Return the (X, Y) coordinate for the center point of the cell that contains the specified text.  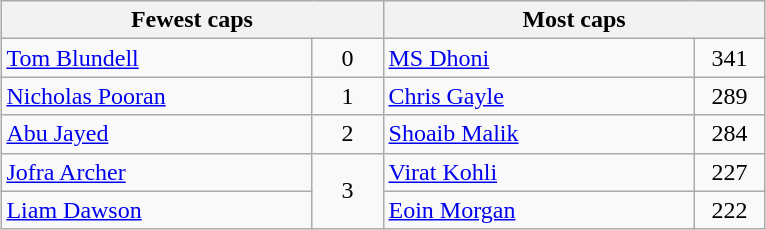
1 (348, 96)
Eoin Morgan (538, 210)
Liam Dawson (156, 210)
227 (730, 172)
289 (730, 96)
Nicholas Pooran (156, 96)
2 (348, 134)
341 (730, 58)
0 (348, 58)
Shoaib Malik (538, 134)
MS Dhoni (538, 58)
Fewest caps (192, 20)
Virat Kohli (538, 172)
Most caps (574, 20)
Tom Blundell (156, 58)
Chris Gayle (538, 96)
3 (348, 191)
284 (730, 134)
Jofra Archer (156, 172)
222 (730, 210)
Abu Jayed (156, 134)
